Scan for the cell matching the given text and deliver its (x, y) coordinate at center. 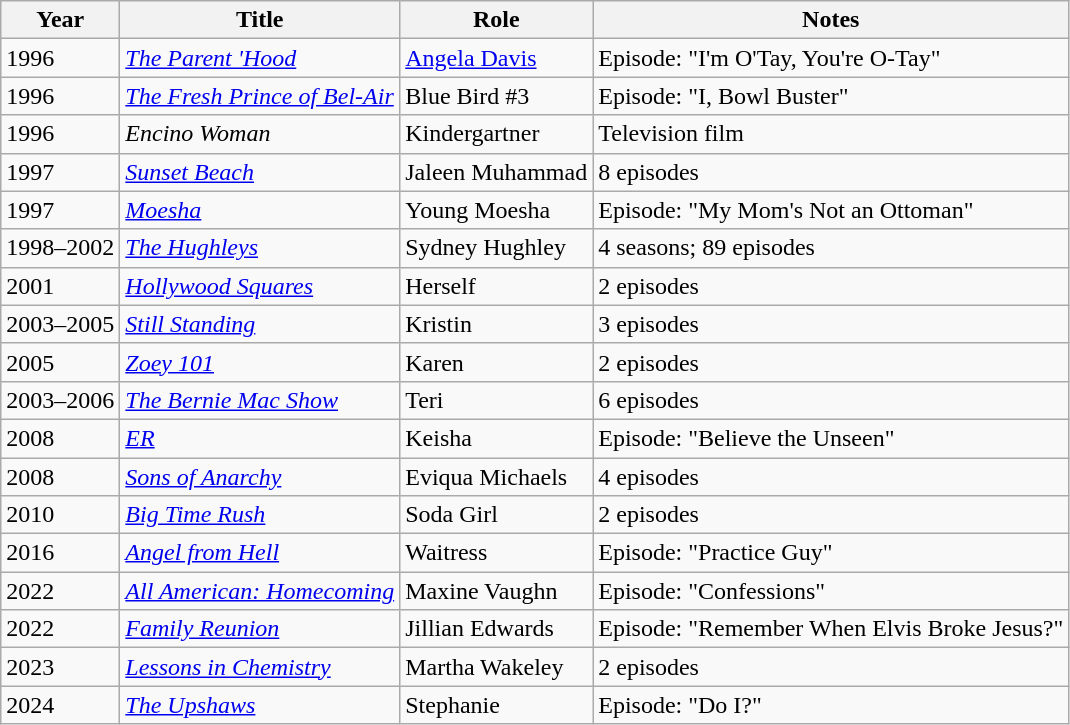
2010 (60, 515)
Kindergartner (496, 134)
Soda Girl (496, 515)
Moesha (260, 210)
Waitress (496, 553)
Keisha (496, 438)
Sydney Hughley (496, 248)
Episode: "Do I?" (831, 705)
1998–2002 (60, 248)
Episode: "I, Bowl Buster" (831, 96)
Encino Woman (260, 134)
Episode: "Confessions" (831, 591)
2023 (60, 667)
Hollywood Squares (260, 286)
Jaleen Muhammad (496, 172)
Family Reunion (260, 629)
Martha Wakeley (496, 667)
Big Time Rush (260, 515)
4 seasons; 89 episodes (831, 248)
2001 (60, 286)
4 episodes (831, 477)
The Parent 'Hood (260, 58)
2016 (60, 553)
2024 (60, 705)
Television film (831, 134)
Role (496, 20)
The Bernie Mac Show (260, 400)
Karen (496, 362)
The Fresh Prince of Bel-Air (260, 96)
Year (60, 20)
Jillian Edwards (496, 629)
Blue Bird #3 (496, 96)
2003–2006 (60, 400)
Teri (496, 400)
2003–2005 (60, 324)
ER (260, 438)
3 episodes (831, 324)
Episode: "I'm O'Tay, You're O-Tay" (831, 58)
Kristin (496, 324)
Lessons in Chemistry (260, 667)
Maxine Vaughn (496, 591)
Still Standing (260, 324)
Angela Davis (496, 58)
Sunset Beach (260, 172)
The Upshaws (260, 705)
Zoey 101 (260, 362)
8 episodes (831, 172)
Eviqua Michaels (496, 477)
2005 (60, 362)
Young Moesha (496, 210)
Episode: "Believe the Unseen" (831, 438)
6 episodes (831, 400)
All American: Homecoming (260, 591)
Sons of Anarchy (260, 477)
The Hughleys (260, 248)
Episode: "Remember When Elvis Broke Jesus?" (831, 629)
Title (260, 20)
Episode: "My Mom's Not an Ottoman" (831, 210)
Herself (496, 286)
Stephanie (496, 705)
Notes (831, 20)
Episode: "Practice Guy" (831, 553)
Angel from Hell (260, 553)
